From the cell containing the given text, extract its center point as [x, y] coordinate. 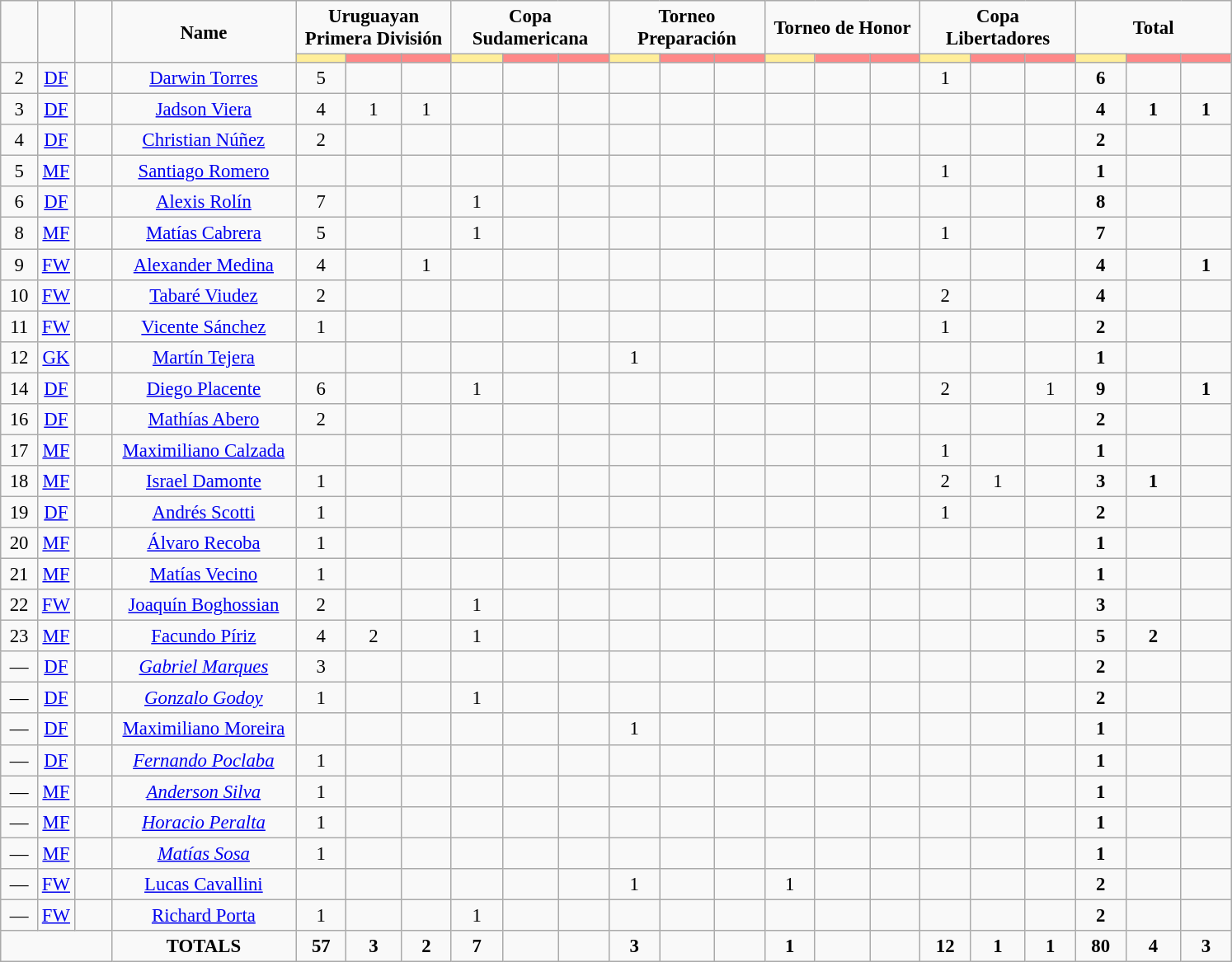
Matías Vecino [204, 575]
Vicente Sánchez [204, 326]
Alexis Rolín [204, 202]
18 [20, 481]
16 [20, 420]
Horacio Peralta [204, 822]
Maximiliano Moreira [204, 730]
80 [1100, 946]
TOTALS [204, 946]
Maximiliano Calzada [204, 450]
Anderson Silva [204, 791]
Lucas Cavallini [204, 885]
Alexander Medina [204, 265]
Fernando Poclaba [204, 760]
10 [20, 295]
21 [20, 575]
Gabriel Marques [204, 667]
Álvaro Recoba [204, 543]
Torneo de Honor [843, 28]
Martín Tejera [204, 357]
Copa Libertadores [998, 28]
Andrés Scotti [204, 512]
Torneo Preparación [688, 28]
Gonzalo Godoy [204, 698]
Mathías Abero [204, 420]
Matías Sosa [204, 853]
Israel Damonte [204, 481]
Christian Núñez [204, 140]
20 [20, 543]
Jadson Viera [204, 110]
Name [204, 31]
Uruguayan Primera División [374, 28]
19 [20, 512]
Matías Cabrera [204, 233]
GK [56, 357]
Darwin Torres [204, 78]
Total [1153, 28]
Richard Porta [204, 915]
57 [322, 946]
Joaquín Boghossian [204, 605]
22 [20, 605]
Copa Sudamericana [529, 28]
23 [20, 636]
14 [20, 388]
Tabaré Viudez [204, 295]
11 [20, 326]
17 [20, 450]
Facundo Píriz [204, 636]
Santiago Romero [204, 171]
Diego Placente [204, 388]
